Identify which cell holds the provided text, then report its [X, Y] central coordinate. 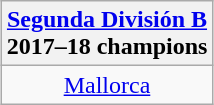
Segunda División B2017–18 champions [107, 34]
Mallorca [107, 85]
